Provide the [X, Y] coordinate of the cell's center where the given text is located.  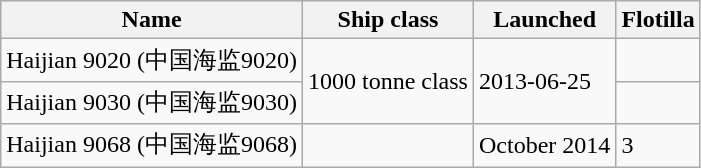
Flotilla [658, 20]
Launched [544, 20]
3 [658, 146]
Name [152, 20]
Haijian 9068 (中国海监9068) [152, 146]
2013-06-25 [544, 82]
Haijian 9020 (中国海监9020) [152, 60]
Haijian 9030 (中国海监9030) [152, 102]
1000 tonne class [388, 82]
October 2014 [544, 146]
Ship class [388, 20]
